Provide the (X, Y) coordinate of the cell's center where the given text is located.  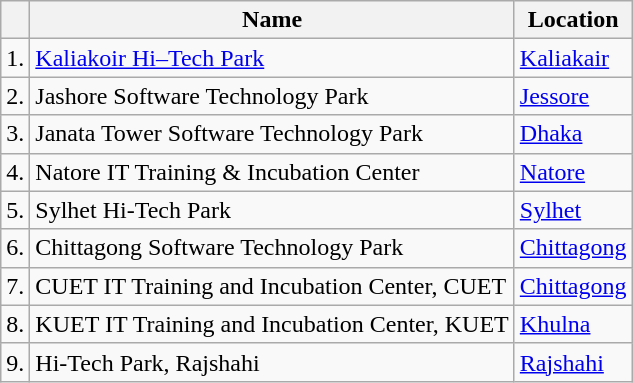
Khulna (573, 324)
Sylhet (573, 210)
Natore IT Training & Incubation Center (272, 172)
Name (272, 20)
KUET IT Training and Incubation Center, KUET (272, 324)
Location (573, 20)
4. (16, 172)
Sylhet Hi-Tech Park (272, 210)
6. (16, 248)
9. (16, 362)
7. (16, 286)
Jashore Software Technology Park (272, 96)
Dhaka (573, 134)
Jessore (573, 96)
2. (16, 96)
Rajshahi (573, 362)
8. (16, 324)
CUET IT Training and Incubation Center, CUET (272, 286)
Kaliakair (573, 58)
Hi-Tech Park, Rajshahi (272, 362)
Chittagong Software Technology Park (272, 248)
3. (16, 134)
Janata Tower Software Technology Park (272, 134)
Natore (573, 172)
Kaliakoir Hi–Tech Park (272, 58)
5. (16, 210)
1. (16, 58)
